For the text-containing cell, return its midpoint in [x, y] coordinate format. 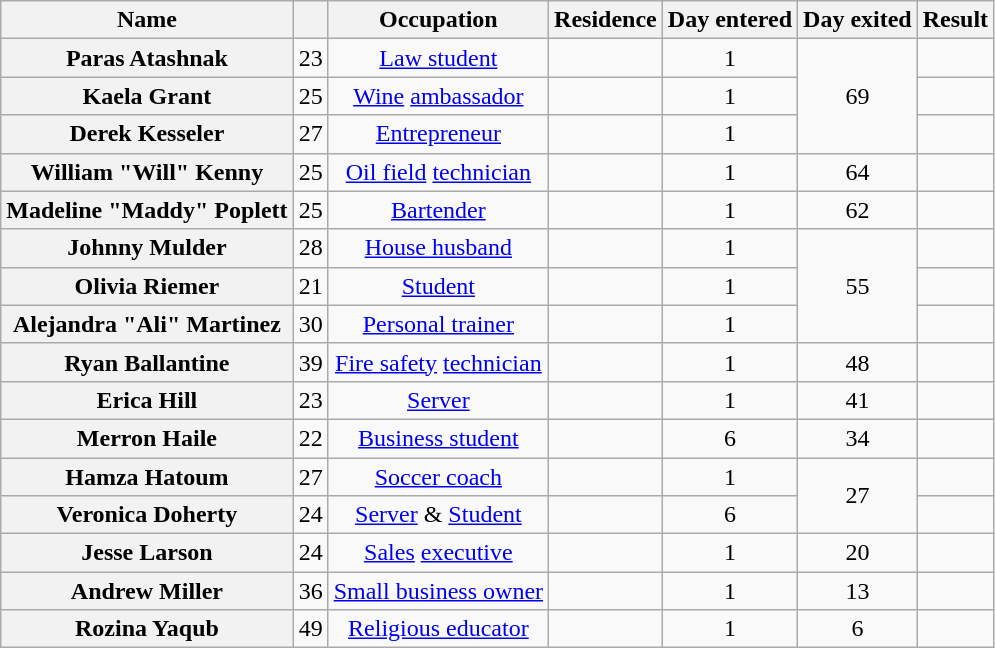
Student [438, 286]
Fire safety technician [438, 362]
Rozina Yaqub [147, 629]
Erica Hill [147, 400]
28 [310, 248]
William "Will" Kenny [147, 172]
Server & Student [438, 515]
Personal trainer [438, 324]
Johnny Mulder [147, 248]
48 [858, 362]
Olivia Riemer [147, 286]
49 [310, 629]
Bartender [438, 210]
20 [858, 553]
Sales executive [438, 553]
Alejandra "Ali" Martinez [147, 324]
Paras Atashnak [147, 58]
Wine ambassador [438, 96]
House husband [438, 248]
55 [858, 286]
13 [858, 591]
69 [858, 96]
Derek Kesseler [147, 134]
Entrepreneur [438, 134]
Kaela Grant [147, 96]
Religious educator [438, 629]
39 [310, 362]
Small business owner [438, 591]
62 [858, 210]
Name [147, 20]
Soccer coach [438, 477]
Server [438, 400]
Day entered [730, 20]
Business student [438, 438]
Ryan Ballantine [147, 362]
22 [310, 438]
Oil field technician [438, 172]
Result [955, 20]
Merron Haile [147, 438]
Occupation [438, 20]
Madeline "Maddy" Poplett [147, 210]
Veronica Doherty [147, 515]
Jesse Larson [147, 553]
41 [858, 400]
21 [310, 286]
Law student [438, 58]
36 [310, 591]
Hamza Hatoum [147, 477]
30 [310, 324]
Residence [606, 20]
34 [858, 438]
Day exited [858, 20]
Andrew Miller [147, 591]
64 [858, 172]
